For the text-containing cell, return its midpoint in (x, y) coordinate format. 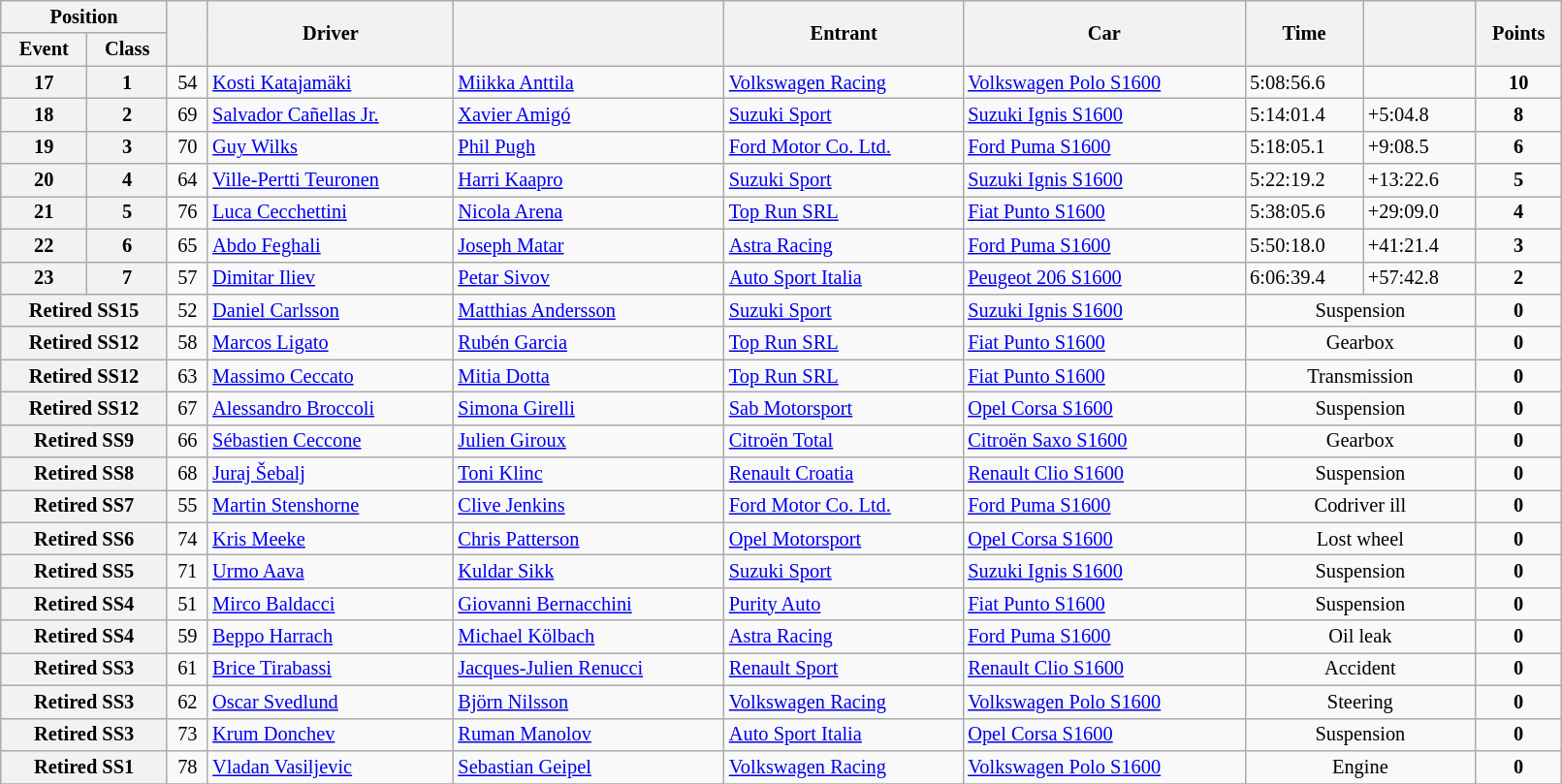
Accident (1359, 669)
Krum Donchev (330, 735)
Retired SS15 (84, 310)
Points (1518, 33)
Abdo Feghali (330, 245)
19 (45, 147)
Julien Giroux (588, 441)
23 (45, 278)
68 (187, 474)
Jacques-Julien Renucci (588, 669)
Lost wheel (1359, 539)
Rubén Garcia (588, 343)
58 (187, 343)
Harri Kaapro (588, 180)
Giovanni Bernacchini (588, 604)
Miikka Anttila (588, 82)
Joseph Matar (588, 245)
Marcos Ligato (330, 343)
62 (187, 702)
+57:42.8 (1419, 278)
Retired SS5 (84, 571)
Position (84, 16)
63 (187, 376)
Luca Cecchettini (330, 212)
Renault Croatia (844, 474)
Oil leak (1359, 637)
Renault Sport (844, 669)
71 (187, 571)
5:50:18.0 (1304, 245)
Event (45, 49)
22 (45, 245)
Kris Meeke (330, 539)
+9:08.5 (1419, 147)
Alessandro Broccoli (330, 408)
Time (1304, 33)
Driver (330, 33)
+5:04.8 (1419, 114)
Codriver ill (1359, 506)
Engine (1359, 767)
5:38:05.6 (1304, 212)
Mirco Baldacci (330, 604)
Citroën Total (844, 441)
5:14:01.4 (1304, 114)
Simona Girelli (588, 408)
59 (187, 637)
Retired SS6 (84, 539)
Matthias Andersson (588, 310)
69 (187, 114)
Clive Jenkins (588, 506)
Phil Pugh (588, 147)
57 (187, 278)
+13:22.6 (1419, 180)
Dimitar Iliev (330, 278)
51 (187, 604)
Sab Motorsport (844, 408)
Beppo Harrach (330, 637)
5:22:19.2 (1304, 180)
66 (187, 441)
21 (45, 212)
17 (45, 82)
Citroën Saxo S1600 (1103, 441)
65 (187, 245)
+41:21.4 (1419, 245)
Urmo Aava (330, 571)
Retired SS8 (84, 474)
55 (187, 506)
Petar Sivov (588, 278)
Martin Stenshorne (330, 506)
Sébastien Ceccone (330, 441)
Nicola Arena (588, 212)
64 (187, 180)
Kosti Katajamäki (330, 82)
Ruman Manolov (588, 735)
Opel Motorsport (844, 539)
Car (1103, 33)
7 (128, 278)
+29:09.0 (1419, 212)
Kuldar Sikk (588, 571)
18 (45, 114)
Retired SS9 (84, 441)
Chris Patterson (588, 539)
52 (187, 310)
1 (128, 82)
73 (187, 735)
Ville-Pertti Teuronen (330, 180)
Toni Klinc (588, 474)
Entrant (844, 33)
Juraj Šebalj (330, 474)
Mitia Dotta (588, 376)
74 (187, 539)
Michael Kölbach (588, 637)
8 (1518, 114)
Björn Nilsson (588, 702)
Vladan Vasiljevic (330, 767)
Oscar Svedlund (330, 702)
76 (187, 212)
Brice Tirabassi (330, 669)
Purity Auto (844, 604)
70 (187, 147)
61 (187, 669)
20 (45, 180)
5:18:05.1 (1304, 147)
6:06:39.4 (1304, 278)
Retired SS1 (84, 767)
Peugeot 206 S1600 (1103, 278)
10 (1518, 82)
Massimo Ceccato (330, 376)
Steering (1359, 702)
Salvador Cañellas Jr. (330, 114)
5:08:56.6 (1304, 82)
Retired SS7 (84, 506)
78 (187, 767)
Daniel Carlsson (330, 310)
Sebastian Geipel (588, 767)
Class (128, 49)
Guy Wilks (330, 147)
Xavier Amigó (588, 114)
Transmission (1359, 376)
54 (187, 82)
67 (187, 408)
